For the text-containing cell, return its midpoint in [x, y] coordinate format. 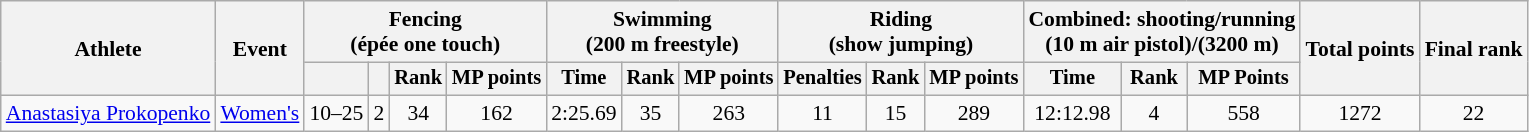
1272 [1360, 114]
2 [378, 114]
Riding(show jumping) [900, 32]
10–25 [336, 114]
263 [728, 114]
289 [974, 114]
162 [496, 114]
Penalties [822, 79]
35 [651, 114]
4 [1154, 114]
Final rank [1474, 48]
15 [896, 114]
22 [1474, 114]
2:25.69 [584, 114]
Athlete [108, 48]
34 [418, 114]
Event [260, 48]
MP Points [1244, 79]
Anastasiya Prokopenko [108, 114]
11 [822, 114]
Swimming(200 m freestyle) [662, 32]
Women's [260, 114]
558 [1244, 114]
Fencing(épée one touch) [425, 32]
12:12.98 [1072, 114]
Combined: shooting/running(10 m air pistol)/(3200 m) [1162, 32]
Total points [1360, 48]
